Detect which cell encompasses the target text, then output its [x, y] center coordinate. 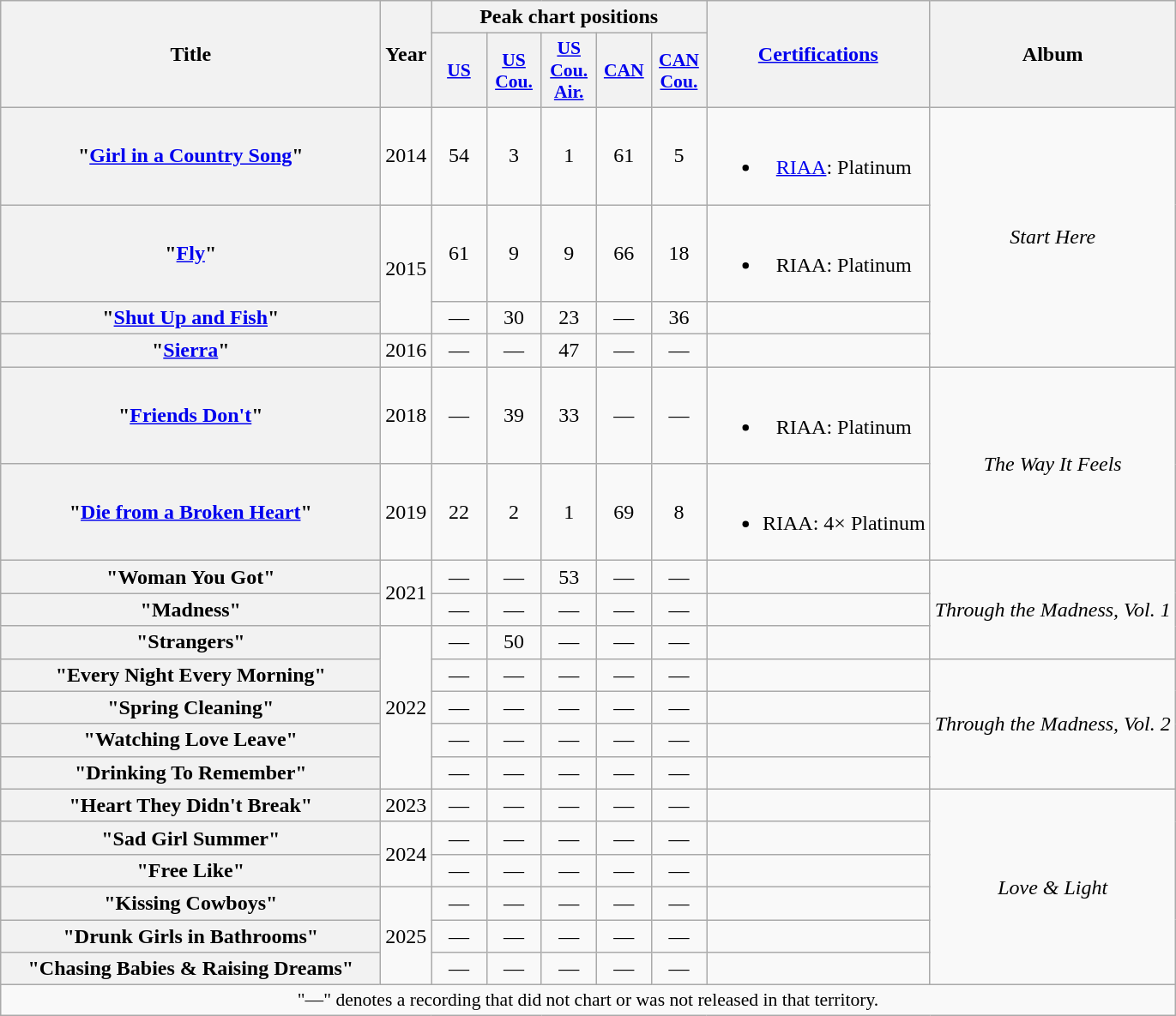
22 [459, 513]
"Fly" [190, 252]
50 [514, 642]
"Friends Don't" [190, 415]
2015 [407, 269]
8 [678, 513]
"Spring Cleaning" [190, 707]
"Drunk Girls in Bathrooms" [190, 935]
2018 [407, 415]
US [459, 70]
"Woman You Got" [190, 577]
2019 [407, 513]
RIAA: 4× Platinum [818, 513]
2016 [407, 351]
54 [459, 156]
3 [514, 156]
"Chasing Babies & Raising Dreams" [190, 969]
2025 [407, 935]
Through the Madness, Vol. 1 [1052, 610]
33 [569, 415]
2022 [407, 707]
"Sierra" [190, 351]
The Way It Feels [1052, 464]
USCou.Air. [569, 70]
2021 [407, 593]
CANCou. [678, 70]
39 [514, 415]
Through the Madness, Vol. 2 [1052, 724]
"Girl in a Country Song" [190, 156]
5 [678, 156]
CAN [624, 70]
Title [190, 55]
USCou. [514, 70]
36 [678, 318]
53 [569, 577]
"Strangers" [190, 642]
"Heart They Didn't Break" [190, 805]
66 [624, 252]
Love & Light [1052, 887]
2024 [407, 854]
Start Here [1052, 237]
"Watching Love Leave" [190, 740]
"Die from a Broken Heart" [190, 513]
"Every Night Every Morning" [190, 675]
2014 [407, 156]
Peak chart positions [570, 17]
"Drinking To Remember" [190, 773]
69 [624, 513]
"Sad Girl Summer" [190, 838]
18 [678, 252]
"Madness" [190, 610]
Year [407, 55]
30 [514, 318]
"—" denotes a recording that did not chart or was not released in that territory. [588, 1001]
"Kissing Cowboys" [190, 903]
"Shut Up and Fish" [190, 318]
"Free Like" [190, 870]
Certifications [818, 55]
2023 [407, 805]
23 [569, 318]
47 [569, 351]
Album [1052, 55]
2 [514, 513]
